Return [x, y] of the center of cell containing provided text 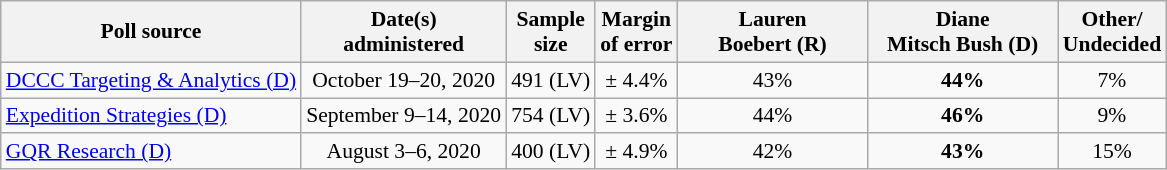
42% [772, 152]
± 4.4% [636, 80]
400 (LV) [550, 152]
± 4.9% [636, 152]
LaurenBoebert (R) [772, 32]
DianeMitsch Bush (D) [963, 32]
Date(s)administered [404, 32]
15% [1112, 152]
Expedition Strategies (D) [151, 116]
491 (LV) [550, 80]
± 3.6% [636, 116]
Poll source [151, 32]
754 (LV) [550, 116]
DCCC Targeting & Analytics (D) [151, 80]
9% [1112, 116]
Marginof error [636, 32]
October 19–20, 2020 [404, 80]
46% [963, 116]
GQR Research (D) [151, 152]
September 9–14, 2020 [404, 116]
August 3–6, 2020 [404, 152]
7% [1112, 80]
Other/Undecided [1112, 32]
Samplesize [550, 32]
